Detect which cell encompasses the target text, then output its (x, y) center coordinate. 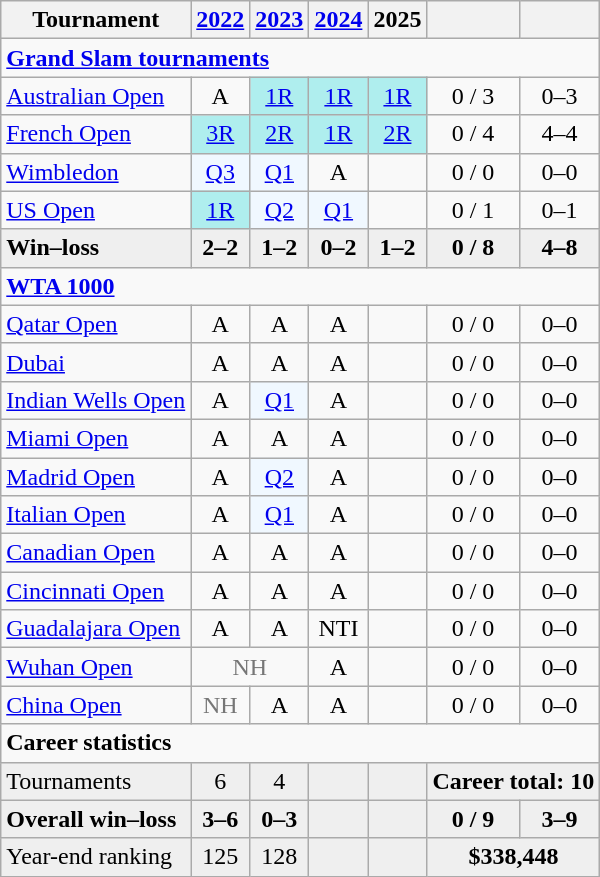
0–1 (560, 210)
Career statistics (300, 743)
2024 (338, 20)
Canadian Open (96, 553)
French Open (96, 134)
US Open (96, 210)
4–4 (560, 134)
Qatar Open (96, 324)
Australian Open (96, 96)
Italian Open (96, 515)
2023 (280, 20)
Guadalajara Open (96, 629)
Madrid Open (96, 477)
Indian Wells Open (96, 400)
3R (220, 134)
4 (280, 781)
4–8 (560, 248)
Tournament (96, 20)
2025 (398, 20)
6 (220, 781)
$338,448 (514, 857)
3–6 (220, 819)
Grand Slam tournaments (300, 58)
Q3 (220, 172)
China Open (96, 705)
NTI (338, 629)
Year-end ranking (96, 857)
Career total: 10 (514, 781)
0 / 8 (473, 248)
Win–loss (96, 248)
Tournaments (96, 781)
0 / 4 (473, 134)
Wuhan Open (96, 667)
WTA 1000 (300, 286)
0–2 (338, 248)
0 / 1 (473, 210)
2–2 (220, 248)
3–9 (560, 819)
Overall win–loss (96, 819)
0 / 3 (473, 96)
0 / 9 (473, 819)
Dubai (96, 362)
128 (280, 857)
125 (220, 857)
Miami Open (96, 438)
Cincinnati Open (96, 591)
2022 (220, 20)
Wimbledon (96, 172)
